Pinpoint the cell where the given text exists, returning its [x, y] midpoint coordinate. 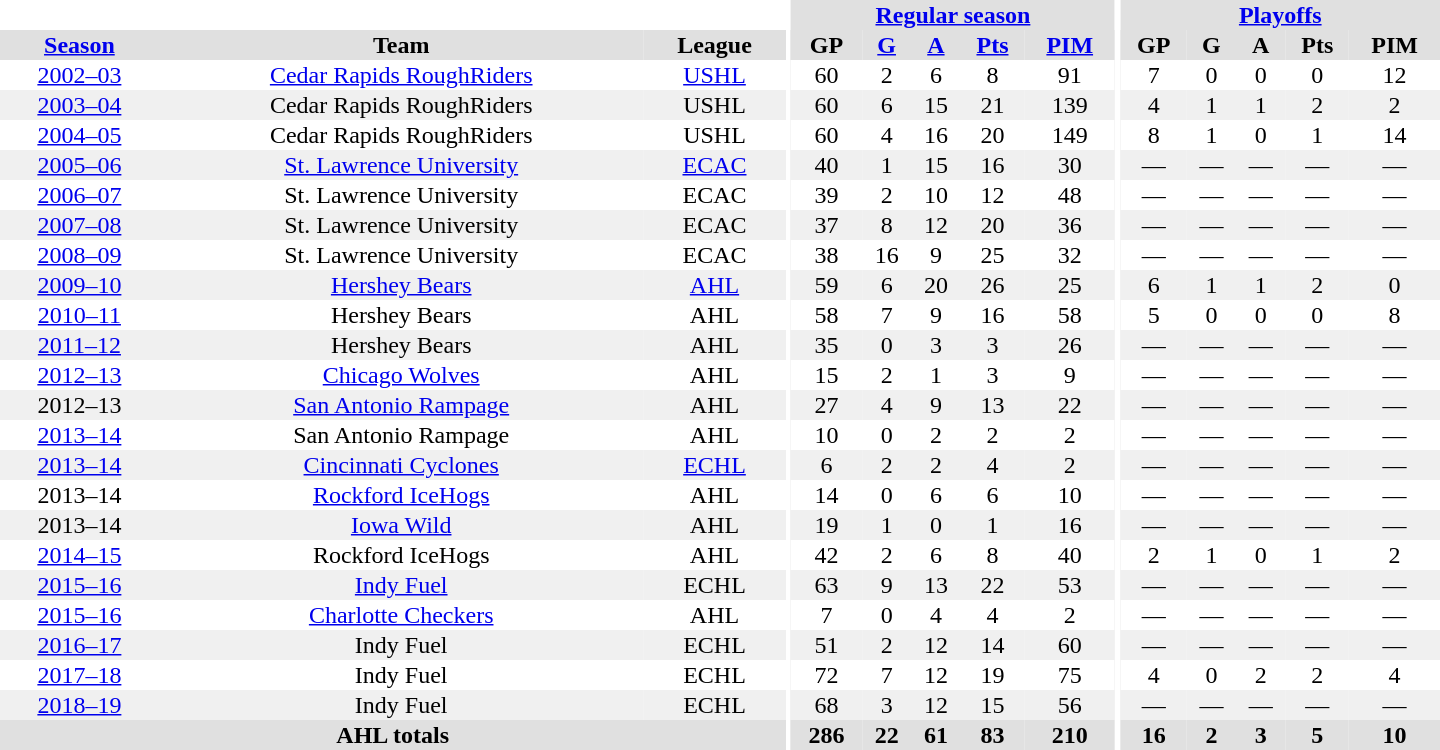
2003–04 [80, 105]
63 [826, 585]
Cincinnati Cyclones [402, 465]
Charlotte Checkers [402, 615]
Season [80, 45]
Iowa Wild [402, 525]
83 [993, 735]
91 [1070, 75]
2011–12 [80, 345]
Team [402, 45]
30 [1070, 165]
35 [826, 345]
2004–05 [80, 135]
51 [826, 645]
Playoffs [1280, 15]
37 [826, 225]
53 [1070, 585]
League [715, 45]
75 [1070, 675]
59 [826, 285]
210 [1070, 735]
286 [826, 735]
42 [826, 555]
149 [1070, 135]
2008–09 [80, 255]
21 [993, 105]
2009–10 [80, 285]
68 [826, 705]
139 [1070, 105]
Chicago Wolves [402, 375]
2005–06 [80, 165]
2014–15 [80, 555]
Regular season [953, 15]
2016–17 [80, 645]
2018–19 [80, 705]
56 [1070, 705]
27 [826, 405]
AHL totals [392, 735]
38 [826, 255]
2002–03 [80, 75]
61 [936, 735]
48 [1070, 195]
36 [1070, 225]
39 [826, 195]
2006–07 [80, 195]
2010–11 [80, 315]
32 [1070, 255]
2017–18 [80, 675]
2007–08 [80, 225]
72 [826, 675]
